Extract the (x, y) coordinate from the center of the cell holding the provided text.  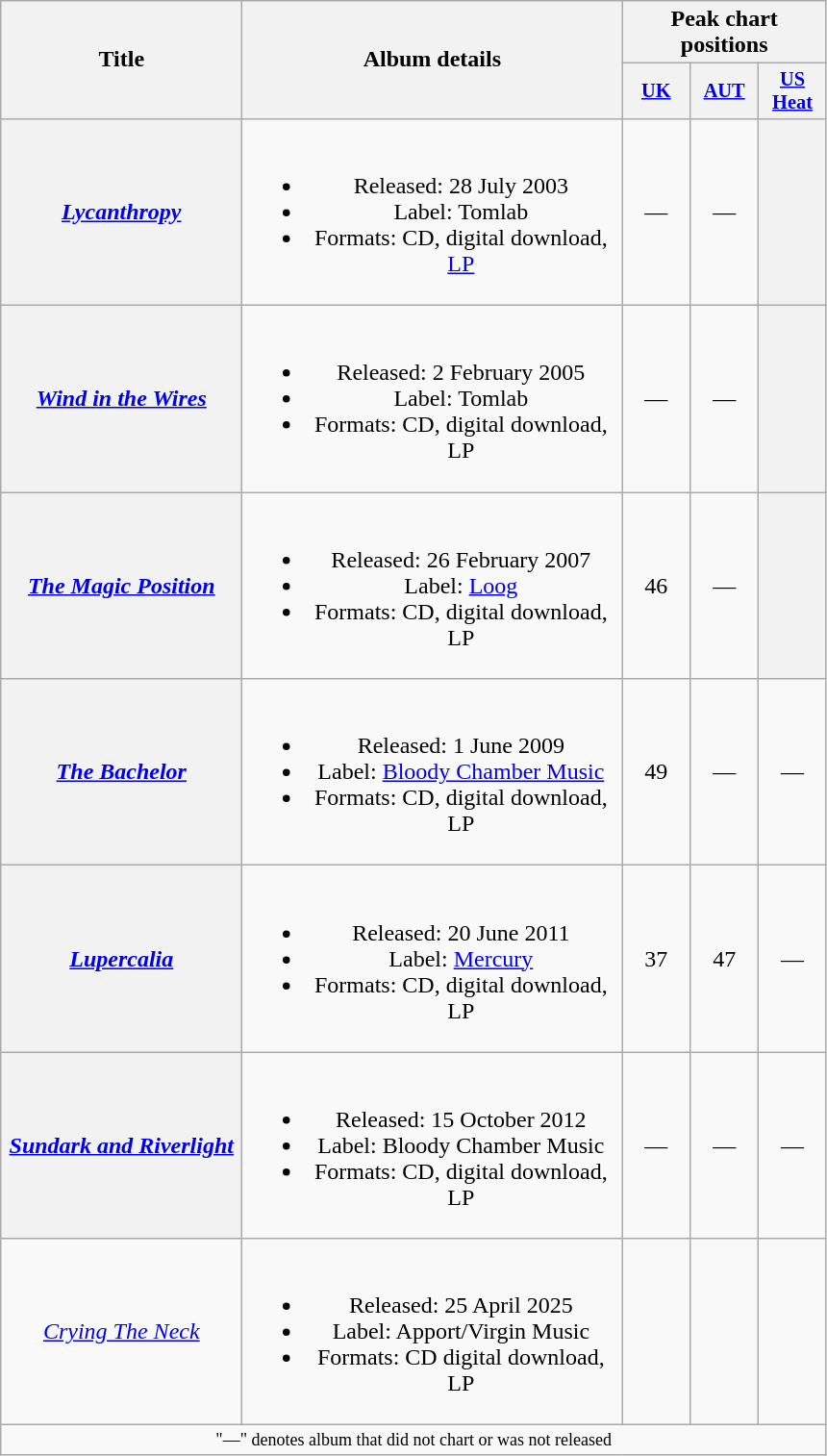
Title (121, 60)
Released: 2 February 2005Label: TomlabFormats: CD, digital download, LP (433, 399)
Released: 15 October 2012Label: Bloody Chamber MusicFormats: CD, digital download, LP (433, 1145)
Released: 25 April 2025Label: Apport/Virgin MusicFormats: CD digital download, LP (433, 1332)
37 (656, 959)
Sundark and Riverlight (121, 1145)
46 (656, 586)
Album details (433, 60)
UK (656, 91)
Lycanthropy (121, 212)
AUT (725, 91)
Released: 28 July 2003Label: TomlabFormats: CD, digital download, LP (433, 212)
Wind in the Wires (121, 399)
Peak chart positions (725, 33)
"—" denotes album that did not chart or was not released (413, 1441)
49 (656, 772)
The Magic Position (121, 586)
Released: 1 June 2009Label: Bloody Chamber MusicFormats: CD, digital download, LP (433, 772)
47 (725, 959)
Lupercalia (121, 959)
USHeat (792, 91)
Crying The Neck (121, 1332)
Released: 20 June 2011Label: MercuryFormats: CD, digital download, LP (433, 959)
The Bachelor (121, 772)
Released: 26 February 2007Label: LoogFormats: CD, digital download, LP (433, 586)
